Search for the cell housing the specified text and yield its (x, y) center coordinate. 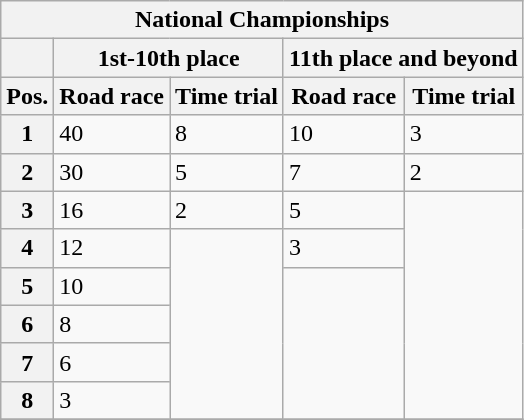
1st-10th place (169, 58)
National Championships (262, 20)
16 (112, 210)
30 (112, 172)
1 (28, 134)
4 (28, 248)
Pos. (28, 96)
11th place and beyond (403, 58)
12 (112, 248)
40 (112, 134)
